Provide the [x, y] coordinate of the cell's center where the given text is located.  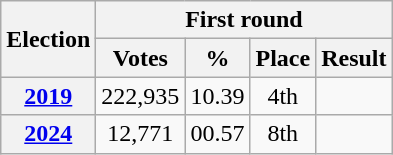
10.39 [218, 96]
8th [283, 134]
First round [244, 20]
2019 [48, 96]
4th [283, 96]
Result [354, 58]
00.57 [218, 134]
Election [48, 39]
222,935 [140, 96]
12,771 [140, 134]
% [218, 58]
Place [283, 58]
Votes [140, 58]
2024 [48, 134]
